Determine the (X, Y) coordinate at the center of the cell enclosing the given text.  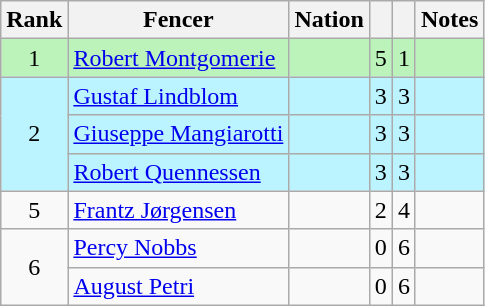
4 (404, 210)
Gustaf Lindblom (178, 96)
Frantz Jørgensen (178, 210)
Giuseppe Mangiarotti (178, 134)
Robert Montgomerie (178, 58)
Percy Nobbs (178, 248)
Fencer (178, 20)
Robert Quennessen (178, 172)
Notes (449, 20)
Nation (329, 20)
Rank (34, 20)
August Petri (178, 286)
